Pinpoint the cell where the given text exists, returning its (X, Y) midpoint coordinate. 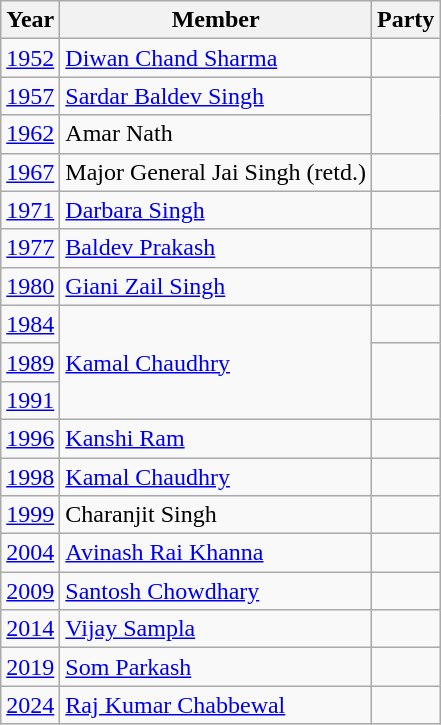
Raj Kumar Chabbewal (216, 705)
1977 (30, 248)
Major General Jai Singh (retd.) (216, 172)
1996 (30, 438)
Santosh Chowdhary (216, 591)
1999 (30, 515)
Darbara Singh (216, 210)
2024 (30, 705)
1967 (30, 172)
Sardar Baldev Singh (216, 96)
Baldev Prakash (216, 248)
Year (30, 20)
Charanjit Singh (216, 515)
1957 (30, 96)
1984 (30, 324)
2009 (30, 591)
1980 (30, 286)
Diwan Chand Sharma (216, 58)
2004 (30, 553)
Party (405, 20)
Kanshi Ram (216, 438)
Som Parkash (216, 667)
Vijay Sampla (216, 629)
Avinash Rai Khanna (216, 553)
2014 (30, 629)
1991 (30, 400)
Giani Zail Singh (216, 286)
1952 (30, 58)
1989 (30, 362)
Amar Nath (216, 134)
2019 (30, 667)
1971 (30, 210)
1962 (30, 134)
Member (216, 20)
1998 (30, 477)
